Scan for the cell matching the given text and deliver its (x, y) coordinate at center. 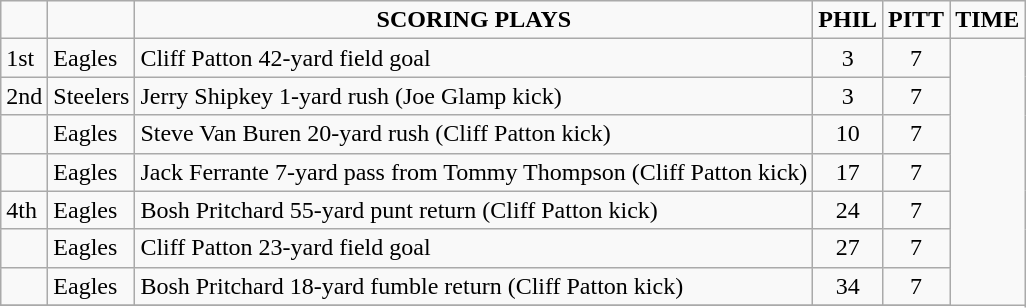
4th (24, 210)
17 (848, 172)
Bosh Pritchard 18-yard fumble return (Cliff Patton kick) (474, 286)
TIME (988, 20)
34 (848, 286)
Cliff Patton 23-yard field goal (474, 248)
PITT (916, 20)
1st (24, 58)
Steelers (92, 96)
SCORING PLAYS (474, 20)
PHIL (848, 20)
2nd (24, 96)
24 (848, 210)
Jerry Shipkey 1-yard rush (Joe Glamp kick) (474, 96)
Jack Ferrante 7-yard pass from Tommy Thompson (Cliff Patton kick) (474, 172)
Steve Van Buren 20-yard rush (Cliff Patton kick) (474, 134)
Cliff Patton 42-yard field goal (474, 58)
10 (848, 134)
Bosh Pritchard 55-yard punt return (Cliff Patton kick) (474, 210)
27 (848, 248)
